From the cell containing the given text, extract its center point as (x, y) coordinate. 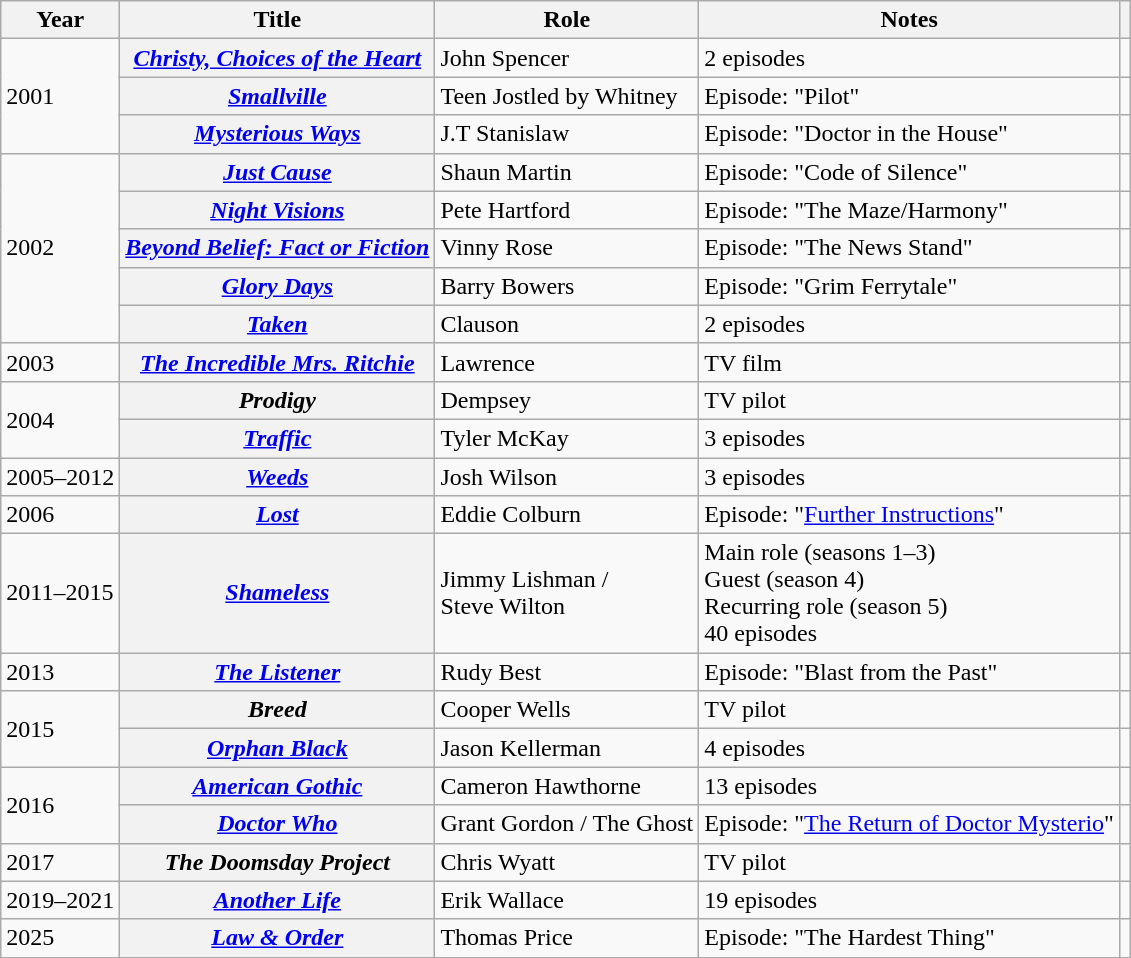
Chris Wyatt (567, 862)
Lost (278, 515)
Glory Days (278, 286)
Erik Wallace (567, 900)
Episode: "The Maze/Harmony" (910, 210)
Smallville (278, 96)
2019–2021 (60, 900)
The Doomsday Project (278, 862)
Year (60, 20)
19 episodes (910, 900)
Clauson (567, 324)
2013 (60, 672)
Cameron Hawthorne (567, 786)
Rudy Best (567, 672)
Night Visions (278, 210)
Eddie Colburn (567, 515)
Mysterious Ways (278, 134)
Traffic (278, 438)
Teen Jostled by Whitney (567, 96)
Notes (910, 20)
Law & Order (278, 938)
Episode: "The Hardest Thing" (910, 938)
Lawrence (567, 362)
13 episodes (910, 786)
Christy, Choices of the Heart (278, 58)
Taken (278, 324)
The Incredible Mrs. Ritchie (278, 362)
2015 (60, 729)
Shaun Martin (567, 172)
2006 (60, 515)
4 episodes (910, 748)
Barry Bowers (567, 286)
2002 (60, 248)
Just Cause (278, 172)
Main role (seasons 1–3)Guest (season 4)Recurring role (season 5)40 episodes (910, 594)
2003 (60, 362)
2004 (60, 419)
Episode: "Doctor in the House" (910, 134)
Dempsey (567, 400)
TV film (910, 362)
2001 (60, 96)
Pete Hartford (567, 210)
2005–2012 (60, 477)
Another Life (278, 900)
2016 (60, 805)
2017 (60, 862)
Episode: "Grim Ferrytale" (910, 286)
Tyler McKay (567, 438)
Episode: "Blast from the Past" (910, 672)
J.T Stanislaw (567, 134)
Episode: "The News Stand" (910, 248)
Prodigy (278, 400)
Weeds (278, 477)
2025 (60, 938)
Shameless (278, 594)
Title (278, 20)
Role (567, 20)
Doctor Who (278, 824)
American Gothic (278, 786)
Josh Wilson (567, 477)
Beyond Belief: Fact or Fiction (278, 248)
Episode: "Further Instructions" (910, 515)
Jason Kellerman (567, 748)
Episode: "Code of Silence" (910, 172)
Thomas Price (567, 938)
Breed (278, 710)
Cooper Wells (567, 710)
The Listener (278, 672)
Grant Gordon / The Ghost (567, 824)
Vinny Rose (567, 248)
Orphan Black (278, 748)
Jimmy Lishman /Steve Wilton (567, 594)
John Spencer (567, 58)
2011–2015 (60, 594)
Episode: "Pilot" (910, 96)
Episode: "The Return of Doctor Mysterio" (910, 824)
